Provide the [X, Y] coordinate of the cell's center where the given text is located.  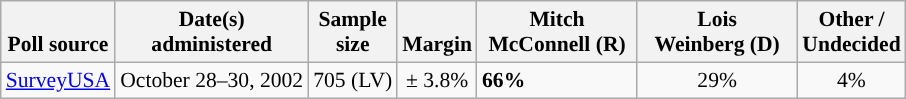
Poll source [58, 32]
Margin [437, 32]
29% [717, 80]
66% [557, 80]
Date(s)administered [212, 32]
LoisWeinberg (D) [717, 32]
SurveyUSA [58, 80]
Other /Undecided [851, 32]
MitchMcConnell (R) [557, 32]
± 3.8% [437, 80]
Samplesize [352, 32]
October 28–30, 2002 [212, 80]
705 (LV) [352, 80]
4% [851, 80]
